Capture the cell that displays the provided text and extract its (X, Y) central coordinate. 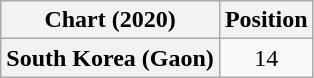
Chart (2020) (110, 20)
Position (266, 20)
South Korea (Gaon) (110, 58)
14 (266, 58)
